From the cell containing the given text, extract its center point as [X, Y] coordinate. 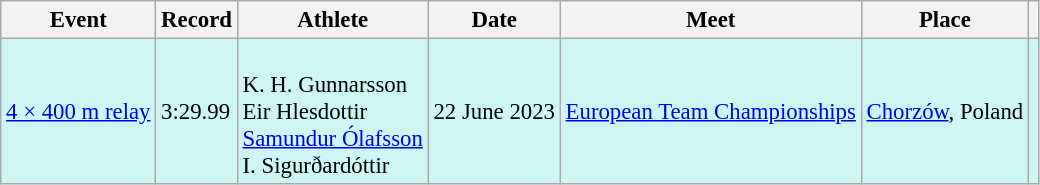
Meet [710, 20]
Athlete [332, 20]
K. H. GunnarssonEir HlesdottirSamundur ÓlafssonI. Sigurðardóttir [332, 112]
3:29.99 [196, 112]
Record [196, 20]
Date [494, 20]
Event [78, 20]
22 June 2023 [494, 112]
4 × 400 m relay [78, 112]
European Team Championships [710, 112]
Place [944, 20]
Chorzów, Poland [944, 112]
